Provide the [X, Y] coordinate of the cell's center where the given text is located.  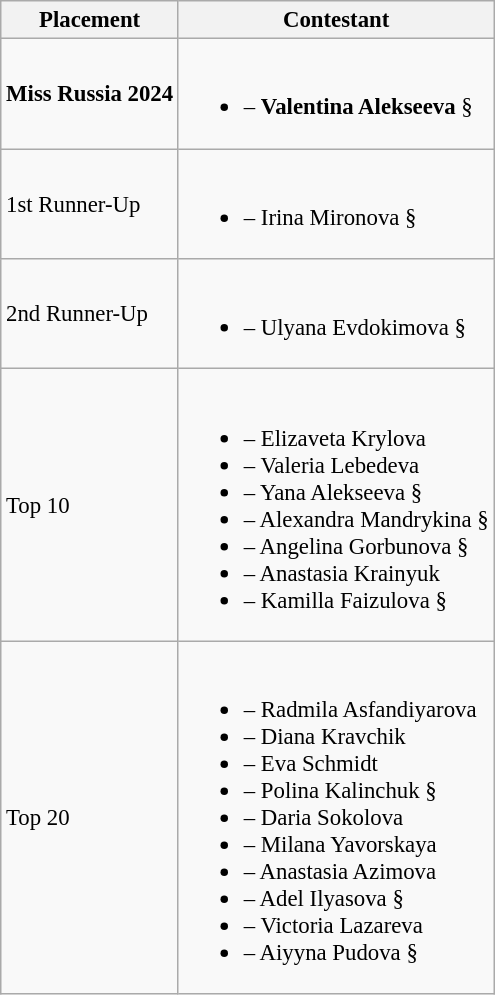
Top 10 [90, 505]
– Irina Mironova § [336, 204]
2nd Runner-Up [90, 314]
– Ulyana Evdokimova § [336, 314]
1st Runner-Up [90, 204]
Top 20 [90, 818]
– Elizaveta Krylova – Valeria Lebedeva – Yana Alekseeva § – Alexandra Mandrykina § – Angelina Gorbunova § – Anastasia Krainyuk – Kamilla Faizulova § [336, 505]
Miss Russia 2024 [90, 94]
Contestant [336, 20]
– Valentina Alekseeva § [336, 94]
Placement [90, 20]
